Detect which cell encompasses the target text, then output its (X, Y) center coordinate. 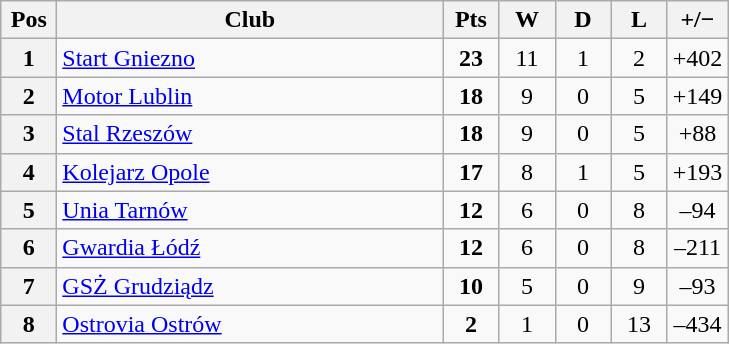
–434 (698, 324)
–94 (698, 210)
Unia Tarnów (250, 210)
+149 (698, 96)
11 (527, 58)
Motor Lublin (250, 96)
Stal Rzeszów (250, 134)
+/− (698, 20)
7 (29, 286)
Pts (471, 20)
L (639, 20)
Kolejarz Opole (250, 172)
Pos (29, 20)
–211 (698, 248)
17 (471, 172)
+402 (698, 58)
10 (471, 286)
Ostrovia Ostrów (250, 324)
Club (250, 20)
23 (471, 58)
Gwardia Łódź (250, 248)
+193 (698, 172)
Start Gniezno (250, 58)
W (527, 20)
13 (639, 324)
GSŻ Grudziądz (250, 286)
–93 (698, 286)
3 (29, 134)
+88 (698, 134)
D (583, 20)
4 (29, 172)
